Pinpoint the cell where the given text exists, returning its (X, Y) midpoint coordinate. 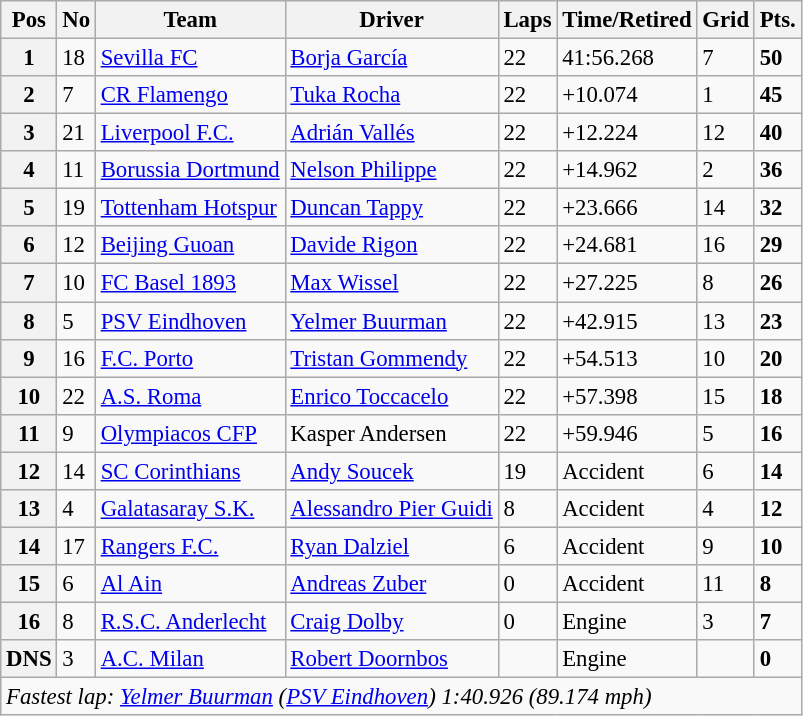
Nelson Philippe (392, 170)
41:56.268 (627, 58)
+57.398 (627, 396)
23 (778, 321)
No (76, 20)
45 (778, 95)
Time/Retired (627, 20)
DNS (29, 659)
29 (778, 245)
Craig Dolby (392, 621)
PSV Eindhoven (190, 321)
Borja García (392, 58)
Fastest lap: Yelmer Buurman (PSV Eindhoven) 1:40.926 (89.174 mph) (401, 697)
Adrián Vallés (392, 133)
R.S.C. Anderlecht (190, 621)
Olympiacos CFP (190, 433)
Team (190, 20)
50 (778, 58)
Yelmer Buurman (392, 321)
26 (778, 283)
SC Corinthians (190, 471)
+42.915 (627, 321)
Liverpool F.C. (190, 133)
FC Basel 1893 (190, 283)
Alessandro Pier Guidi (392, 509)
40 (778, 133)
Driver (392, 20)
Beijing Guoan (190, 245)
F.C. Porto (190, 358)
+12.224 (627, 133)
+54.513 (627, 358)
Kasper Andersen (392, 433)
+14.962 (627, 170)
CR Flamengo (190, 95)
Borussia Dortmund (190, 170)
Andreas Zuber (392, 584)
32 (778, 208)
+27.225 (627, 283)
Enrico Toccacelo (392, 396)
Sevilla FC (190, 58)
17 (76, 546)
Pts. (778, 20)
Grid (726, 20)
Davide Rigon (392, 245)
A.S. Roma (190, 396)
+24.681 (627, 245)
+59.946 (627, 433)
Laps (528, 20)
20 (778, 358)
Duncan Tappy (392, 208)
A.C. Milan (190, 659)
Tristan Gommendy (392, 358)
+23.666 (627, 208)
Al Ain (190, 584)
Tottenham Hotspur (190, 208)
Ryan Dalziel (392, 546)
Tuka Rocha (392, 95)
Rangers F.C. (190, 546)
Andy Soucek (392, 471)
21 (76, 133)
Max Wissel (392, 283)
+10.074 (627, 95)
36 (778, 170)
Pos (29, 20)
Robert Doornbos (392, 659)
Galatasaray S.K. (190, 509)
